Pinpoint the cell where the given text exists, returning its (x, y) midpoint coordinate. 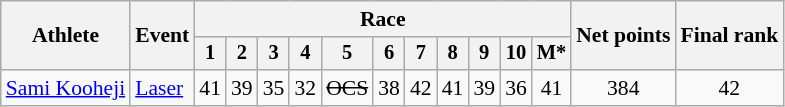
Final rank (729, 36)
Event (162, 36)
Sami Kooheji (66, 88)
38 (389, 88)
Athlete (66, 36)
35 (274, 88)
9 (484, 54)
6 (389, 54)
Laser (162, 88)
OCS (347, 88)
7 (421, 54)
5 (347, 54)
Net points (623, 36)
1 (210, 54)
8 (453, 54)
3 (274, 54)
10 (516, 54)
Race (382, 19)
4 (305, 54)
36 (516, 88)
M* (552, 54)
32 (305, 88)
384 (623, 88)
2 (242, 54)
